Output the [x, y] coordinate of the center of the cell containing the given text.  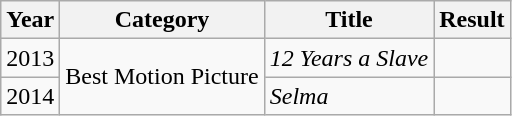
Best Motion Picture [162, 77]
2013 [30, 58]
12 Years a Slave [349, 58]
2014 [30, 96]
Title [349, 20]
Selma [349, 96]
Category [162, 20]
Result [472, 20]
Year [30, 20]
